Locate the cell with the specified text and output its (X, Y) center coordinate. 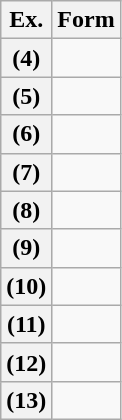
(13) (26, 400)
(6) (26, 134)
(9) (26, 248)
(7) (26, 172)
(10) (26, 286)
Ex. (26, 20)
(5) (26, 96)
(11) (26, 324)
(8) (26, 210)
(12) (26, 362)
Form (86, 20)
(4) (26, 58)
